Extract the (x, y) coordinate from the center of the cell holding the provided text.  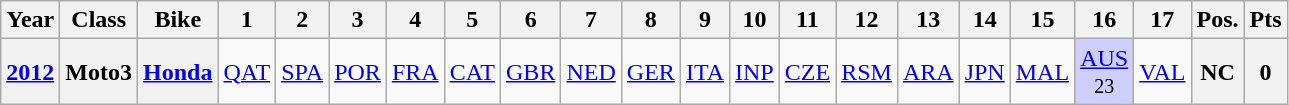
8 (650, 20)
9 (704, 20)
12 (867, 20)
RSM (867, 72)
Honda (178, 72)
ITA (704, 72)
INP (755, 72)
14 (984, 20)
7 (591, 20)
NC (1218, 72)
MAL (1042, 72)
GER (650, 72)
5 (472, 20)
NED (591, 72)
SPA (302, 72)
ARA (928, 72)
QAT (247, 72)
CAT (472, 72)
Moto3 (99, 72)
10 (755, 20)
VAL (1162, 72)
POR (358, 72)
15 (1042, 20)
CZE (807, 72)
Class (99, 20)
11 (807, 20)
0 (1266, 72)
6 (531, 20)
2 (302, 20)
FRA (415, 72)
AUS23 (1104, 72)
4 (415, 20)
Year (30, 20)
JPN (984, 72)
3 (358, 20)
1 (247, 20)
GBR (531, 72)
13 (928, 20)
Pos. (1218, 20)
17 (1162, 20)
16 (1104, 20)
Pts (1266, 20)
2012 (30, 72)
Bike (178, 20)
